Detect which cell encompasses the target text, then output its (x, y) center coordinate. 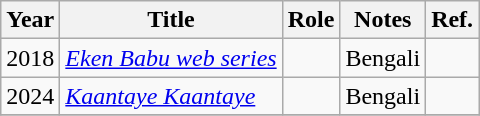
Ref. (452, 20)
Year (30, 20)
Role (311, 20)
Kaantaye Kaantaye (171, 96)
2018 (30, 58)
Title (171, 20)
2024 (30, 96)
Eken Babu web series (171, 58)
Notes (383, 20)
